Identify which cell holds the provided text, then report its (X, Y) central coordinate. 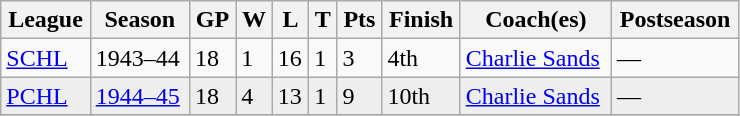
1944–45 (140, 96)
13 (290, 96)
Pts (360, 20)
4th (421, 58)
W (254, 20)
PCHL (46, 96)
Finish (421, 20)
1943–44 (140, 58)
Season (140, 20)
L (290, 20)
SCHL (46, 58)
3 (360, 58)
16 (290, 58)
10th (421, 96)
Coach(es) (536, 20)
League (46, 20)
GP (212, 20)
T (323, 20)
Postseason (676, 20)
9 (360, 96)
4 (254, 96)
